Scan for the cell matching the given text and deliver its (x, y) coordinate at center. 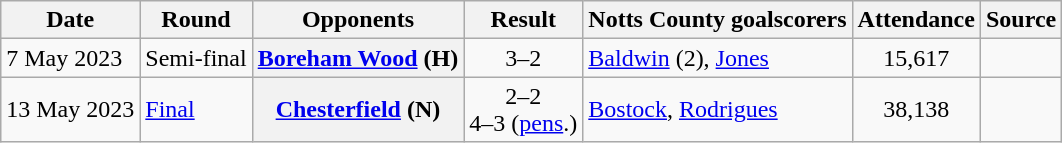
38,138 (916, 110)
Attendance (916, 20)
Result (524, 20)
Bostock, Rodrigues (718, 110)
7 May 2023 (70, 58)
Boreham Wood (H) (358, 58)
3–2 (524, 58)
Date (70, 20)
13 May 2023 (70, 110)
2–2 4–3 (pens.) (524, 110)
Baldwin (2), Jones (718, 58)
Final (196, 110)
Notts County goalscorers (718, 20)
15,617 (916, 58)
Chesterfield (N) (358, 110)
Semi-final (196, 58)
Round (196, 20)
Opponents (358, 20)
Source (1020, 20)
